Identify which cell holds the provided text, then report its (x, y) central coordinate. 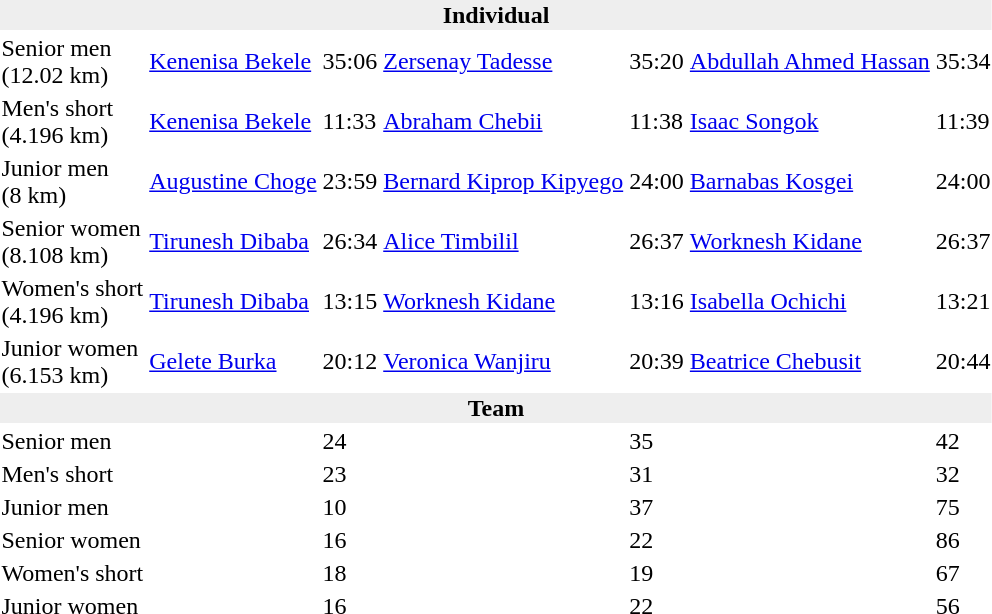
22 (657, 540)
67 (963, 573)
Isaac Songok (810, 122)
35:20 (657, 62)
10 (350, 507)
32 (963, 474)
Senior men (72, 441)
13:21 (963, 302)
11:38 (657, 122)
18 (350, 573)
Senior women(8.108 km) (72, 242)
31 (657, 474)
Women's short(4.196 km) (72, 302)
Senior women (72, 540)
42 (963, 441)
Junior women(6.153 km) (72, 362)
Beatrice Chebusit (810, 362)
Men's short (72, 474)
35 (657, 441)
13:15 (350, 302)
Gelete Burka (233, 362)
37 (657, 507)
24 (350, 441)
20:12 (350, 362)
26:34 (350, 242)
35:06 (350, 62)
13:16 (657, 302)
Zersenay Tadesse (504, 62)
Alice Timbilil (504, 242)
Bernard Kiprop Kipyego (504, 182)
Individual (496, 15)
Women's short (72, 573)
11:39 (963, 122)
Abdullah Ahmed Hassan (810, 62)
20:39 (657, 362)
Men's short(4.196 km) (72, 122)
Barnabas Kosgei (810, 182)
23:59 (350, 182)
Augustine Choge (233, 182)
Junior men (72, 507)
35:34 (963, 62)
Isabella Ochichi (810, 302)
Veronica Wanjiru (504, 362)
Abraham Chebii (504, 122)
11:33 (350, 122)
20:44 (963, 362)
23 (350, 474)
16 (350, 540)
86 (963, 540)
75 (963, 507)
Team (496, 408)
Senior men(12.02 km) (72, 62)
Junior men(8 km) (72, 182)
19 (657, 573)
